Identify which cell holds the provided text, then report its [X, Y] central coordinate. 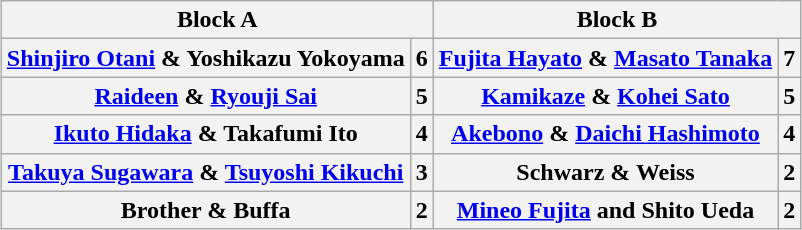
Takuya Sugawara & Tsuyoshi Kikuchi [206, 172]
3 [422, 172]
Block A [217, 20]
Raideen & Ryouji Sai [206, 96]
Brother & Buffa [206, 210]
7 [790, 58]
Mineo Fujita and Shito Ueda [605, 210]
Akebono & Daichi Hashimoto [605, 134]
Shinjiro Otani & Yoshikazu Yokoyama [206, 58]
Block B [617, 20]
6 [422, 58]
Kamikaze & Kohei Sato [605, 96]
Schwarz & Weiss [605, 172]
Fujita Hayato & Masato Tanaka [605, 58]
Ikuto Hidaka & Takafumi Ito [206, 134]
